Return [x, y] of the center of cell containing provided text 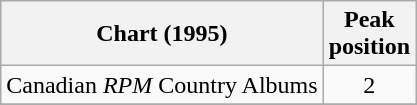
Chart (1995) [162, 34]
Peakposition [369, 34]
2 [369, 85]
Canadian RPM Country Albums [162, 85]
